From the cell containing the given text, extract its center point as (X, Y) coordinate. 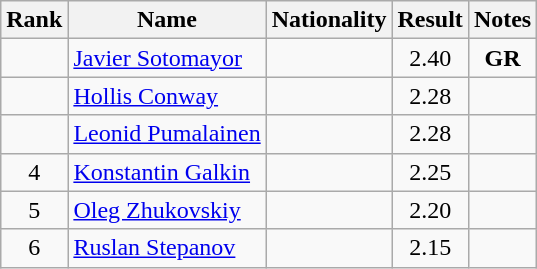
Hollis Conway (167, 96)
Rank (34, 20)
Notes (502, 20)
Ruslan Stepanov (167, 248)
Name (167, 20)
Result (430, 20)
2.40 (430, 58)
Konstantin Galkin (167, 172)
GR (502, 58)
6 (34, 248)
Leonid Pumalainen (167, 134)
Nationality (329, 20)
Oleg Zhukovskiy (167, 210)
2.15 (430, 248)
2.25 (430, 172)
4 (34, 172)
5 (34, 210)
2.20 (430, 210)
Javier Sotomayor (167, 58)
